Extract the [x, y] coordinate from the center of the cell holding the provided text.  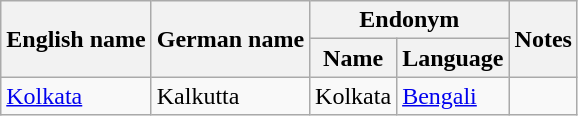
English name [76, 39]
Name [354, 58]
German name [230, 39]
Endonym [410, 20]
Kalkutta [230, 96]
Notes [543, 39]
Language [453, 58]
Bengali [453, 96]
